Pinpoint the cell where the given text exists, returning its [x, y] midpoint coordinate. 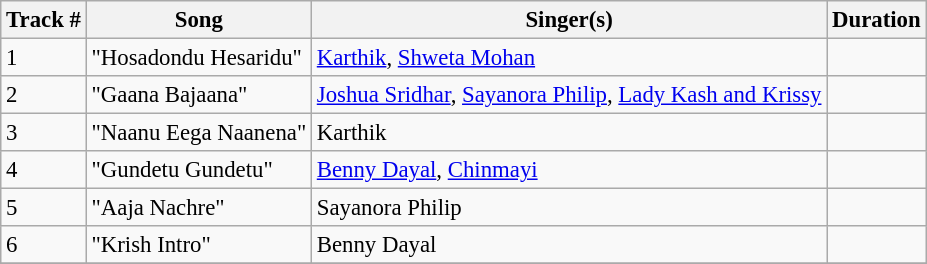
3 [44, 133]
Karthik [568, 133]
Singer(s) [568, 20]
Benny Dayal, Chinmayi [568, 170]
5 [44, 208]
Joshua Sridhar, Sayanora Philip, Lady Kash and Krissy [568, 95]
Karthik, Shweta Mohan [568, 58]
Sayanora Philip [568, 208]
Duration [876, 20]
Track # [44, 20]
"Gaana Bajaana" [198, 95]
6 [44, 245]
Song [198, 20]
"Gundetu Gundetu" [198, 170]
4 [44, 170]
"Aaja Nachre" [198, 208]
Benny Dayal [568, 245]
"Naanu Eega Naanena" [198, 133]
1 [44, 58]
2 [44, 95]
"Krish Intro" [198, 245]
"Hosadondu Hesaridu" [198, 58]
